Scan for the cell matching the given text and deliver its (X, Y) coordinate at center. 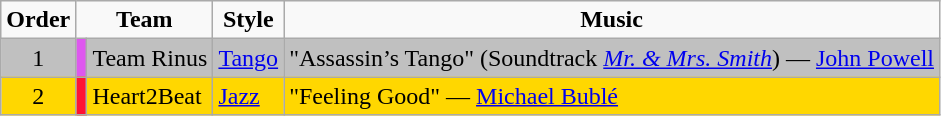
"Feeling Good" — Michael Bublé (612, 96)
Team (144, 20)
Tango (248, 58)
Style (248, 20)
Music (612, 20)
"Assassin’s Tango" (Soundtrack Mr. & Mrs. Smith) — John Powell (612, 58)
1 (38, 58)
Order (38, 20)
2 (38, 96)
Jazz (248, 96)
Team Rinus (150, 58)
Heart2Beat (150, 96)
